Return [x, y] of the center of cell containing provided text 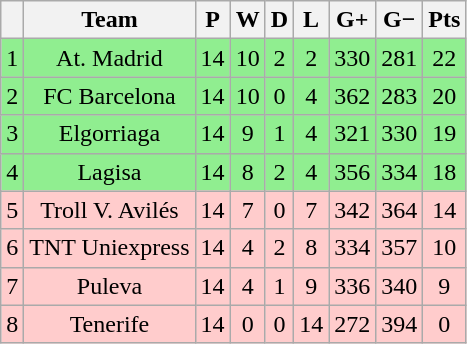
L [312, 20]
364 [400, 210]
283 [400, 96]
At. Madrid [110, 58]
3 [12, 134]
321 [352, 134]
G− [400, 20]
362 [352, 96]
356 [352, 172]
Elgorriaga [110, 134]
Troll V. Avilés [110, 210]
357 [400, 248]
336 [352, 286]
TNT Uniexpress [110, 248]
272 [352, 324]
394 [400, 324]
P [212, 20]
Pts [444, 20]
Tenerife [110, 324]
5 [12, 210]
W [248, 20]
18 [444, 172]
FC Barcelona [110, 96]
Team [110, 20]
20 [444, 96]
Puleva [110, 286]
19 [444, 134]
Lagisa [110, 172]
D [279, 20]
6 [12, 248]
281 [400, 58]
340 [400, 286]
22 [444, 58]
342 [352, 210]
G+ [352, 20]
